Capture the cell that displays the provided text and extract its (x, y) central coordinate. 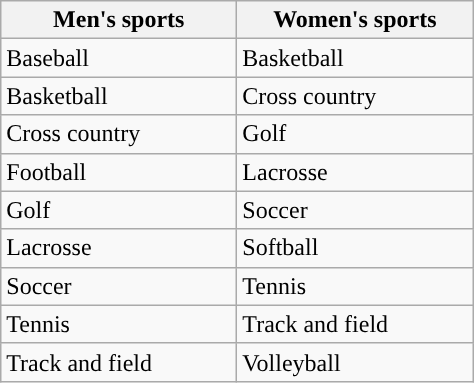
Football (119, 172)
Men's sports (119, 20)
Volleyball (355, 362)
Baseball (119, 58)
Softball (355, 248)
Women's sports (355, 20)
